Output the (X, Y) coordinate of the center of the cell containing the given text.  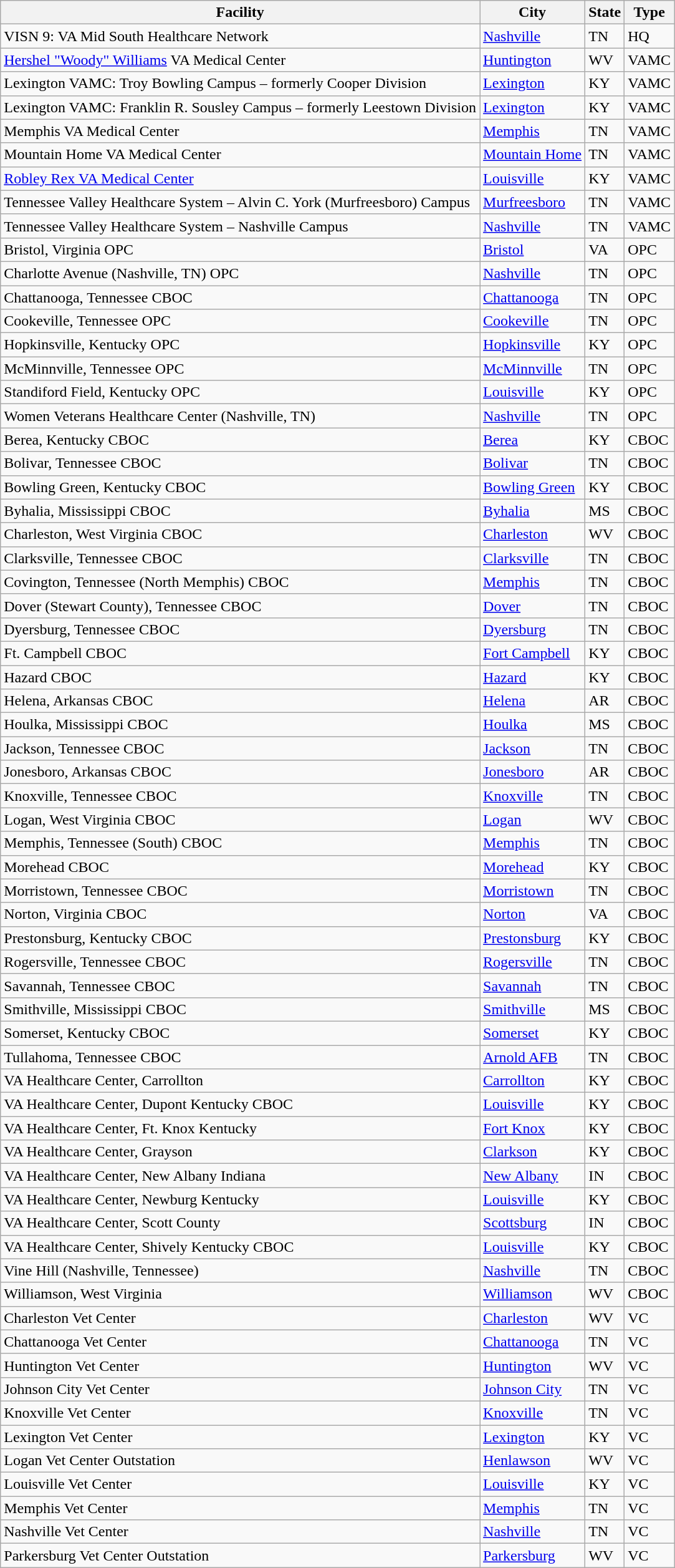
HQ (649, 36)
Somerset, Kentucky CBOC (241, 1033)
Jonesboro, Arkansas CBOC (241, 772)
Chattanooga Vet Center (241, 1342)
Prestonsburg (532, 938)
Hershel "Woody" Williams VA Medical Center (241, 60)
Johnson City Vet Center (241, 1389)
Mountain Home VA Medical Center (241, 155)
Savannah (532, 985)
Louisville Vet Center (241, 1484)
Houlka (532, 725)
Women Veterans Healthcare Center (Nashville, TN) (241, 416)
Smithville, Mississippi CBOC (241, 1009)
Byhalia, Mississippi CBOC (241, 511)
Bolivar (532, 463)
Logan (532, 820)
Huntington Vet Center (241, 1365)
Logan Vet Center Outstation (241, 1461)
Byhalia (532, 511)
Cookeville (532, 321)
Lexington VAMC: Troy Bowling Campus – formerly Cooper Division (241, 84)
Dyersburg (532, 629)
Charleston Vet Center (241, 1318)
Williamson, West Virginia (241, 1294)
Fort Campbell (532, 653)
Facility (241, 12)
Morehead (532, 867)
Clarksville (532, 558)
VA Healthcare Center, Scott County (241, 1223)
Memphis VA Medical Center (241, 131)
Clarkson (532, 1152)
Dover (532, 606)
Mountain Home (532, 155)
New Albany (532, 1176)
Scottsburg (532, 1223)
Ft. Campbell CBOC (241, 653)
McMinnville (532, 369)
Morehead CBOC (241, 867)
Knoxville, Tennessee CBOC (241, 796)
VA Healthcare Center, Carrollton (241, 1081)
Nashville Vet Center (241, 1532)
Tennessee Valley Healthcare System – Alvin C. York (Murfreesboro) Campus (241, 202)
Standiford Field, Kentucky OPC (241, 392)
Rogersville, Tennessee CBOC (241, 962)
Berea, Kentucky CBOC (241, 440)
Hopkinsville, Kentucky OPC (241, 345)
City (532, 12)
Morristown, Tennessee CBOC (241, 891)
Williamson (532, 1294)
Memphis, Tennessee (South) CBOC (241, 843)
Smithville (532, 1009)
Carrollton (532, 1081)
Vine Hill (Nashville, Tennessee) (241, 1270)
Chattanooga, Tennessee CBOC (241, 298)
Murfreesboro (532, 202)
Hazard CBOC (241, 677)
Somerset (532, 1033)
Norton, Virginia CBOC (241, 914)
Johnson City (532, 1389)
Dyersburg, Tennessee CBOC (241, 629)
VA Healthcare Center, New Albany Indiana (241, 1176)
Houlka, Mississippi CBOC (241, 725)
Covington, Tennessee (North Memphis) CBOC (241, 582)
Bolivar, Tennessee CBOC (241, 463)
Bristol, Virginia OPC (241, 249)
Morristown (532, 891)
VA Healthcare Center, Dupont Kentucky CBOC (241, 1105)
Dover (Stewart County), Tennessee CBOC (241, 606)
Bowling Green (532, 487)
Clarksville, Tennessee CBOC (241, 558)
VISN 9: VA Mid South Healthcare Network (241, 36)
Berea (532, 440)
VA Healthcare Center, Ft. Knox Kentucky (241, 1128)
Hazard (532, 677)
Parkersburg Vet Center Outstation (241, 1556)
Cookeville, Tennessee OPC (241, 321)
Bristol (532, 249)
Rogersville (532, 962)
Jonesboro (532, 772)
VA Healthcare Center, Newburg Kentucky (241, 1199)
Logan, West Virginia CBOC (241, 820)
Jackson (532, 748)
Norton (532, 914)
Arnold AFB (532, 1057)
Helena (532, 701)
Fort Knox (532, 1128)
Bowling Green, Kentucky CBOC (241, 487)
Charleston, West Virginia CBOC (241, 535)
Lexington VAMC: Franklin R. Sousley Campus – formerly Leestown Division (241, 107)
Lexington Vet Center (241, 1436)
Savannah, Tennessee CBOC (241, 985)
McMinnville, Tennessee OPC (241, 369)
Henlawson (532, 1461)
Parkersburg (532, 1556)
Tullahoma, Tennessee CBOC (241, 1057)
Type (649, 12)
Jackson, Tennessee CBOC (241, 748)
Robley Rex VA Medical Center (241, 178)
Prestonsburg, Kentucky CBOC (241, 938)
Tennessee Valley Healthcare System – Nashville Campus (241, 226)
Knoxville Vet Center (241, 1413)
State (605, 12)
VA Healthcare Center, Grayson (241, 1152)
Memphis Vet Center (241, 1508)
VA Healthcare Center, Shively Kentucky CBOC (241, 1247)
Charlotte Avenue (Nashville, TN) OPC (241, 273)
Helena, Arkansas CBOC (241, 701)
Hopkinsville (532, 345)
